Determine the (x, y) coordinate at the center of the cell enclosing the given text.  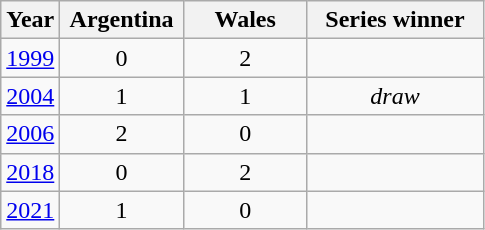
Year (30, 20)
2004 (30, 96)
Wales (245, 20)
1999 (30, 58)
2018 (30, 172)
2021 (30, 210)
Argentina (122, 20)
Series winner (395, 20)
draw (395, 96)
2006 (30, 134)
